Scan for the cell matching the given text and deliver its (X, Y) coordinate at center. 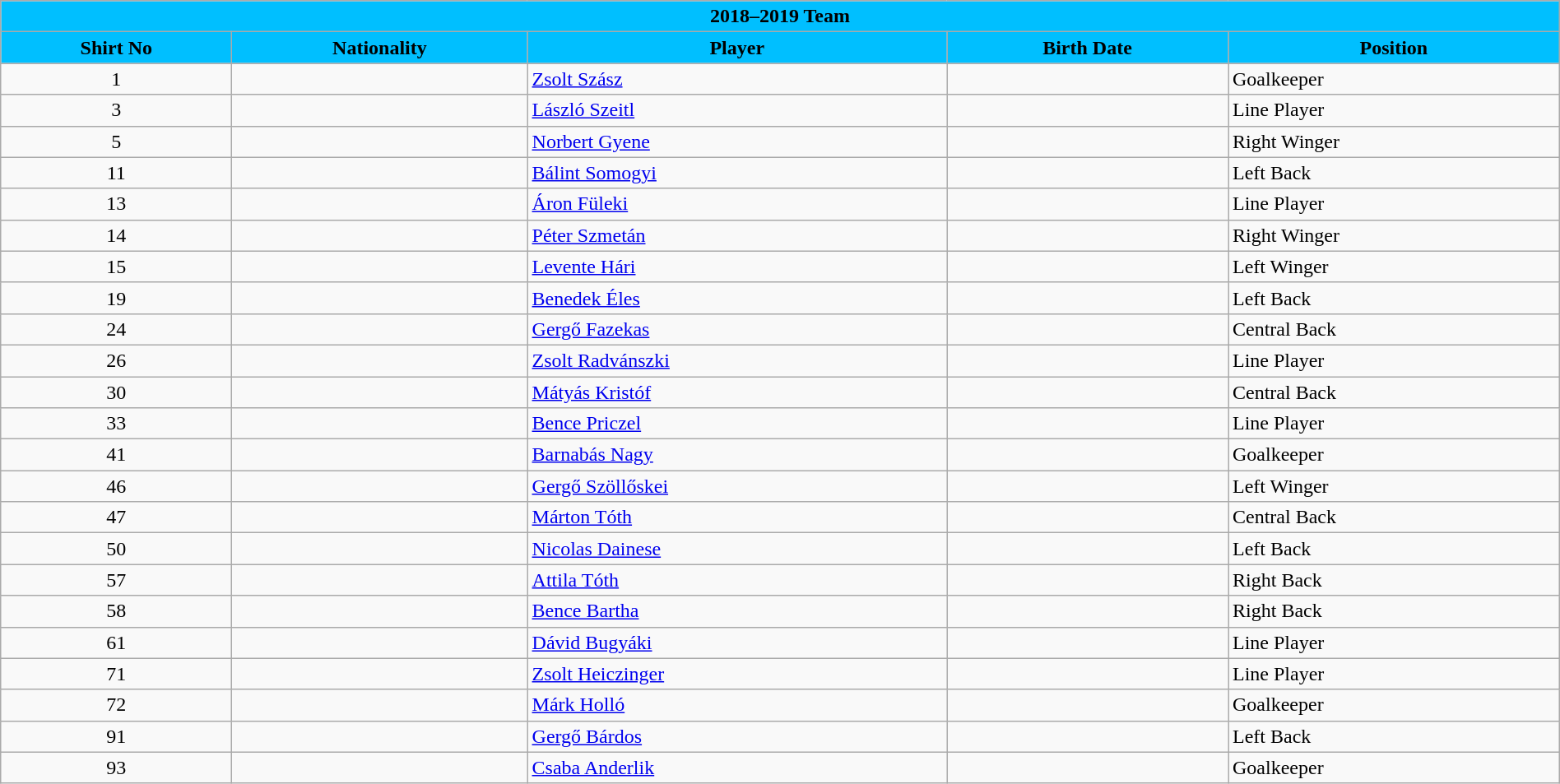
Gergő Fazekas (737, 329)
13 (117, 204)
1 (117, 79)
91 (117, 736)
Barnabás Nagy (737, 455)
Benedek Éles (737, 298)
Dávid Bugyáki (737, 643)
14 (117, 235)
Birth Date (1088, 48)
Bence Priczel (737, 424)
Bálint Somogyi (737, 173)
30 (117, 392)
58 (117, 611)
24 (117, 329)
Levente Hári (737, 267)
Márk Holló (737, 705)
Nicolas Dainese (737, 549)
26 (117, 360)
Gergő Szöllőskei (737, 486)
Shirt No (117, 48)
19 (117, 298)
57 (117, 580)
Csaba Anderlik (737, 768)
33 (117, 424)
Márton Tóth (737, 517)
Bence Bartha (737, 611)
72 (117, 705)
11 (117, 173)
Position (1394, 48)
47 (117, 517)
15 (117, 267)
Péter Szmetán (737, 235)
3 (117, 110)
93 (117, 768)
Attila Tóth (737, 580)
61 (117, 643)
41 (117, 455)
Nationality (380, 48)
Mátyás Kristóf (737, 392)
46 (117, 486)
5 (117, 141)
László Szeitl (737, 110)
Player (737, 48)
50 (117, 549)
71 (117, 674)
Zsolt Heiczinger (737, 674)
Zsolt Szász (737, 79)
Gergő Bárdos (737, 736)
Norbert Gyene (737, 141)
Áron Füleki (737, 204)
Zsolt Radvánszki (737, 360)
2018–2019 Team (780, 16)
